Output the [X, Y] coordinate of the center of the cell containing the given text.  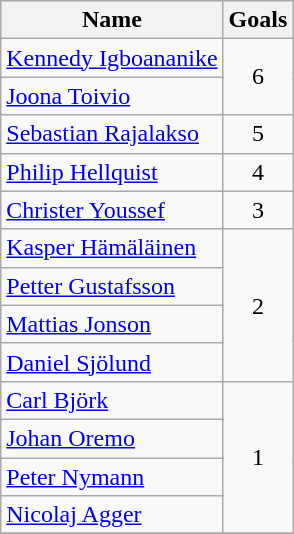
Petter Gustafsson [112, 286]
Christer Youssef [112, 210]
Philip Hellquist [112, 172]
Joona Toivio [112, 96]
3 [258, 210]
Goals [258, 20]
1 [258, 457]
2 [258, 305]
5 [258, 134]
Kasper Hämäläinen [112, 248]
Carl Björk [112, 400]
Kennedy Igboananike [112, 58]
Sebastian Rajalakso [112, 134]
Peter Nymann [112, 477]
Name [112, 20]
Johan Oremo [112, 438]
Daniel Sjölund [112, 362]
Mattias Jonson [112, 324]
4 [258, 172]
Nicolaj Agger [112, 515]
6 [258, 77]
